For the text-containing cell, return its midpoint in [x, y] coordinate format. 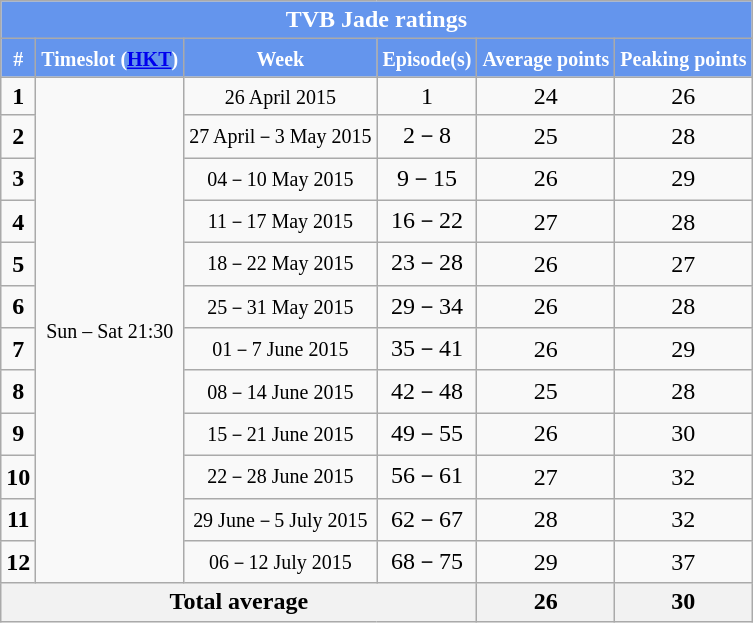
TVB Jade ratings [376, 20]
18－22 May 2015 [280, 264]
16－22 [427, 222]
29－34 [427, 306]
25－31 May 2015 [280, 306]
42－48 [427, 392]
49－55 [427, 434]
5 [18, 264]
62－67 [427, 520]
15－21 June 2015 [280, 434]
23－28 [427, 264]
24 [546, 96]
27 April－3 May 2015 [280, 136]
68－75 [427, 562]
Week [280, 58]
# [18, 58]
4 [18, 222]
08－14 June 2015 [280, 392]
06－12 July 2015 [280, 562]
04－10 May 2015 [280, 180]
29 June－5 July 2015 [280, 520]
35－41 [427, 350]
Timeslot (HKT) [110, 58]
3 [18, 180]
Peaking points [684, 58]
2 [18, 136]
22－28 June 2015 [280, 476]
11 [18, 520]
10 [18, 476]
11－17 May 2015 [280, 222]
56－61 [427, 476]
6 [18, 306]
01－7 June 2015 [280, 350]
26 April 2015 [280, 96]
9－15 [427, 180]
Sun – Sat 21:30 [110, 330]
12 [18, 562]
37 [684, 562]
Average points [546, 58]
7 [18, 350]
2－8 [427, 136]
8 [18, 392]
Total average [239, 602]
Episode(s) [427, 58]
9 [18, 434]
